Find where the given text appears and provide that cell's center as [X, Y] coordinate. 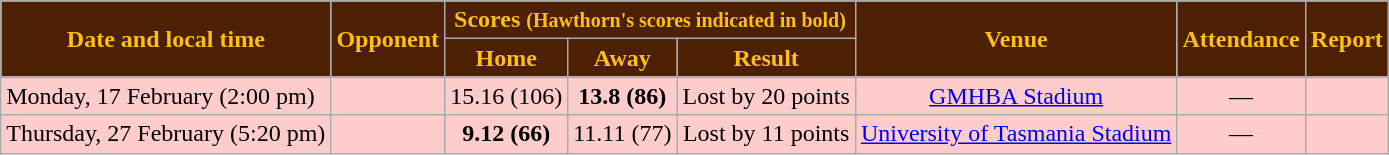
Venue [1016, 39]
Opponent [388, 39]
University of Tasmania Stadium [1016, 134]
Attendance [1241, 39]
Away [622, 58]
Date and local time [166, 39]
Monday, 17 February (2:00 pm) [166, 96]
Lost by 20 points [766, 96]
11.11 (77) [622, 134]
Home [506, 58]
13.8 (86) [622, 96]
9.12 (66) [506, 134]
Thursday, 27 February (5:20 pm) [166, 134]
Scores (Hawthorn's scores indicated in bold) [650, 20]
GMHBA Stadium [1016, 96]
Lost by 11 points [766, 134]
Report [1346, 39]
15.16 (106) [506, 96]
Result [766, 58]
